Output the (x, y) coordinate of the center of the cell containing the given text.  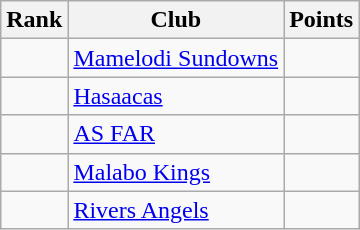
AS FAR (176, 134)
Malabo Kings (176, 172)
Club (176, 20)
Points (322, 20)
Rank (34, 20)
Mamelodi Sundowns (176, 58)
Hasaacas (176, 96)
Rivers Angels (176, 210)
